Determine the [X, Y] coordinate at the center of the cell enclosing the given text.  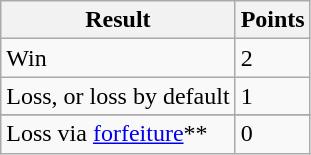
Points [272, 20]
Win [118, 58]
Result [118, 20]
1 [272, 96]
0 [272, 134]
Loss via forfeiture** [118, 134]
Loss, or loss by default [118, 96]
2 [272, 58]
